Capture the cell that displays the provided text and extract its (X, Y) central coordinate. 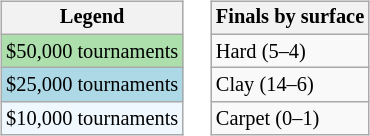
Finals by surface (290, 18)
$25,000 tournaments (92, 85)
Hard (5–4) (290, 51)
$50,000 tournaments (92, 51)
Clay (14–6) (290, 85)
Legend (92, 18)
Carpet (0–1) (290, 119)
$10,000 tournaments (92, 119)
